Extract the (x, y) coordinate from the center of the cell holding the provided text.  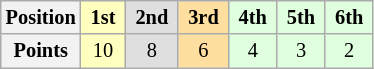
2 (349, 51)
4th (253, 17)
10 (104, 51)
3rd (203, 17)
6th (349, 17)
4 (253, 51)
6 (203, 51)
1st (104, 17)
3 (301, 51)
8 (152, 51)
Position (41, 17)
2nd (152, 17)
5th (301, 17)
Points (41, 51)
